Pinpoint the cell where the given text exists, returning its (X, Y) midpoint coordinate. 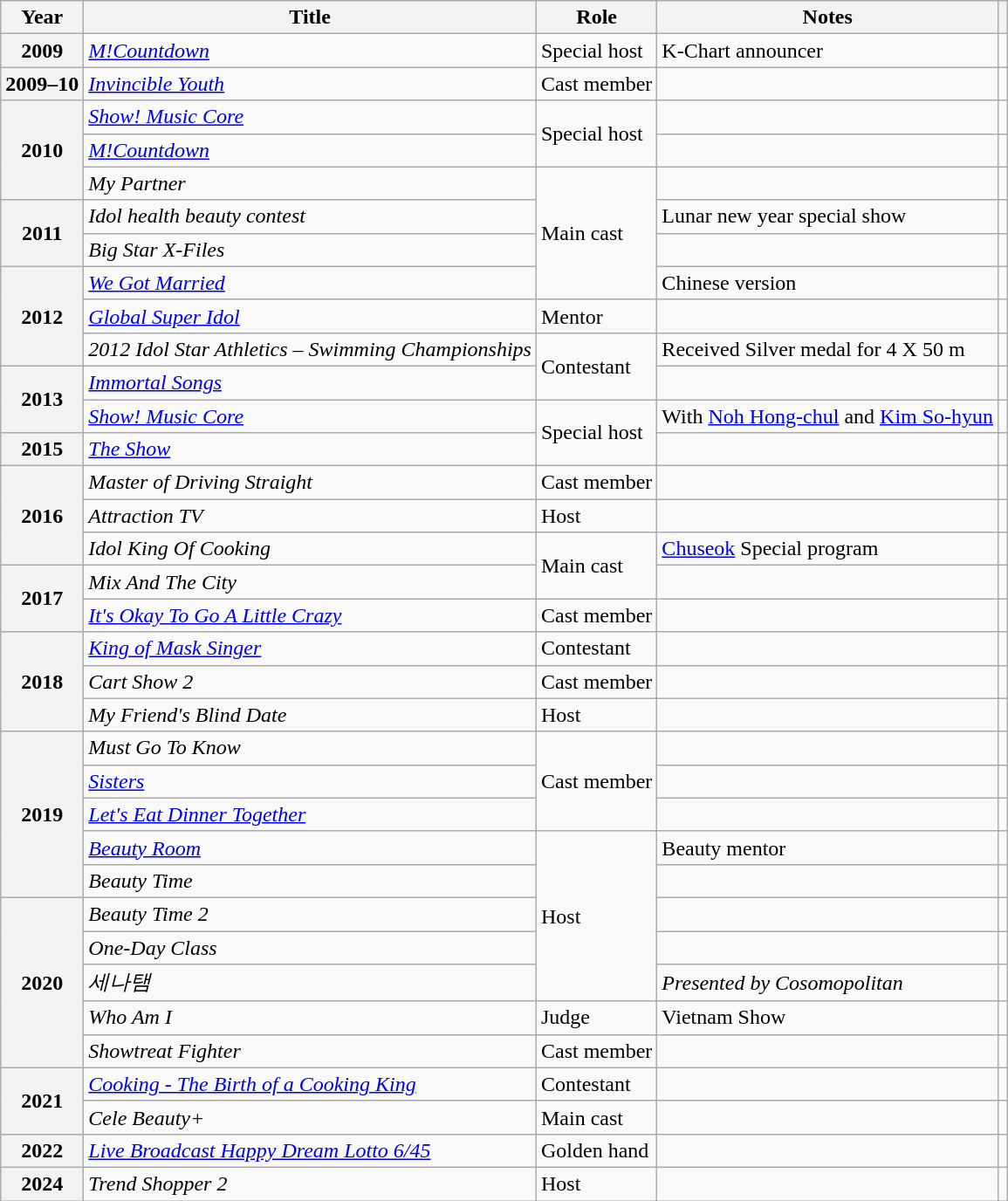
2024 (42, 1184)
It's Okay To Go A Little Crazy (311, 615)
Received Silver medal for 4 X 50 m (827, 349)
2010 (42, 150)
2017 (42, 599)
2022 (42, 1150)
Role (596, 17)
2013 (42, 399)
Beauty Time (311, 881)
Attraction TV (311, 516)
Vietnam Show (827, 1018)
2018 (42, 682)
Immortal Songs (311, 382)
2009–10 (42, 84)
Big Star X-Files (311, 250)
Invincible Youth (311, 84)
The Show (311, 450)
Beauty Time 2 (311, 914)
Presented by Cosomopolitan (827, 983)
Judge (596, 1018)
2021 (42, 1101)
Golden hand (596, 1150)
2012 Idol Star Athletics – Swimming Championships (311, 349)
2020 (42, 983)
Beauty mentor (827, 848)
Cele Beauty+ (311, 1117)
Live Broadcast Happy Dream Lotto 6/45 (311, 1150)
Idol King Of Cooking (311, 549)
Chinese version (827, 283)
Must Go To Know (311, 748)
2019 (42, 814)
One-Day Class (311, 947)
Trend Shopper 2 (311, 1184)
Who Am I (311, 1018)
2016 (42, 516)
With Noh Hong-chul and Kim So-hyun (827, 416)
세나탬 (311, 983)
Notes (827, 17)
Showtreat Fighter (311, 1051)
We Got Married (311, 283)
Idol health beauty contest (311, 216)
Chuseok Special program (827, 549)
Mix And The City (311, 582)
Cooking - The Birth of a Cooking King (311, 1084)
2015 (42, 450)
Global Super Idol (311, 316)
K-Chart announcer (827, 51)
My Friend's Blind Date (311, 715)
Lunar new year special show (827, 216)
Let's Eat Dinner Together (311, 814)
King of Mask Singer (311, 649)
2009 (42, 51)
Beauty Room (311, 848)
Mentor (596, 316)
Cart Show 2 (311, 682)
2012 (42, 316)
Year (42, 17)
Master of Driving Straight (311, 483)
My Partner (311, 183)
Title (311, 17)
Sisters (311, 781)
2011 (42, 233)
